Extract the (X, Y) coordinate from the center of the cell holding the provided text.  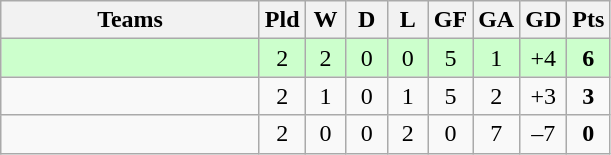
Teams (130, 20)
3 (588, 96)
GF (450, 20)
D (366, 20)
+4 (544, 58)
GD (544, 20)
Pld (282, 20)
+3 (544, 96)
6 (588, 58)
L (408, 20)
W (326, 20)
7 (496, 134)
–7 (544, 134)
Pts (588, 20)
GA (496, 20)
